Extract the (X, Y) coordinate from the center of the cell holding the provided text.  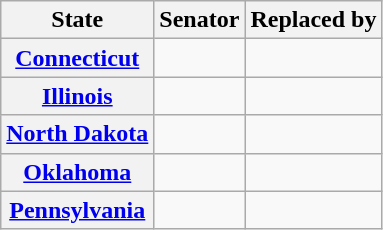
Pennsylvania (78, 210)
Senator (200, 20)
Illinois (78, 96)
Replaced by (314, 20)
Oklahoma (78, 172)
State (78, 20)
North Dakota (78, 134)
Connecticut (78, 58)
